Pinpoint the cell where the given text exists, returning its (x, y) midpoint coordinate. 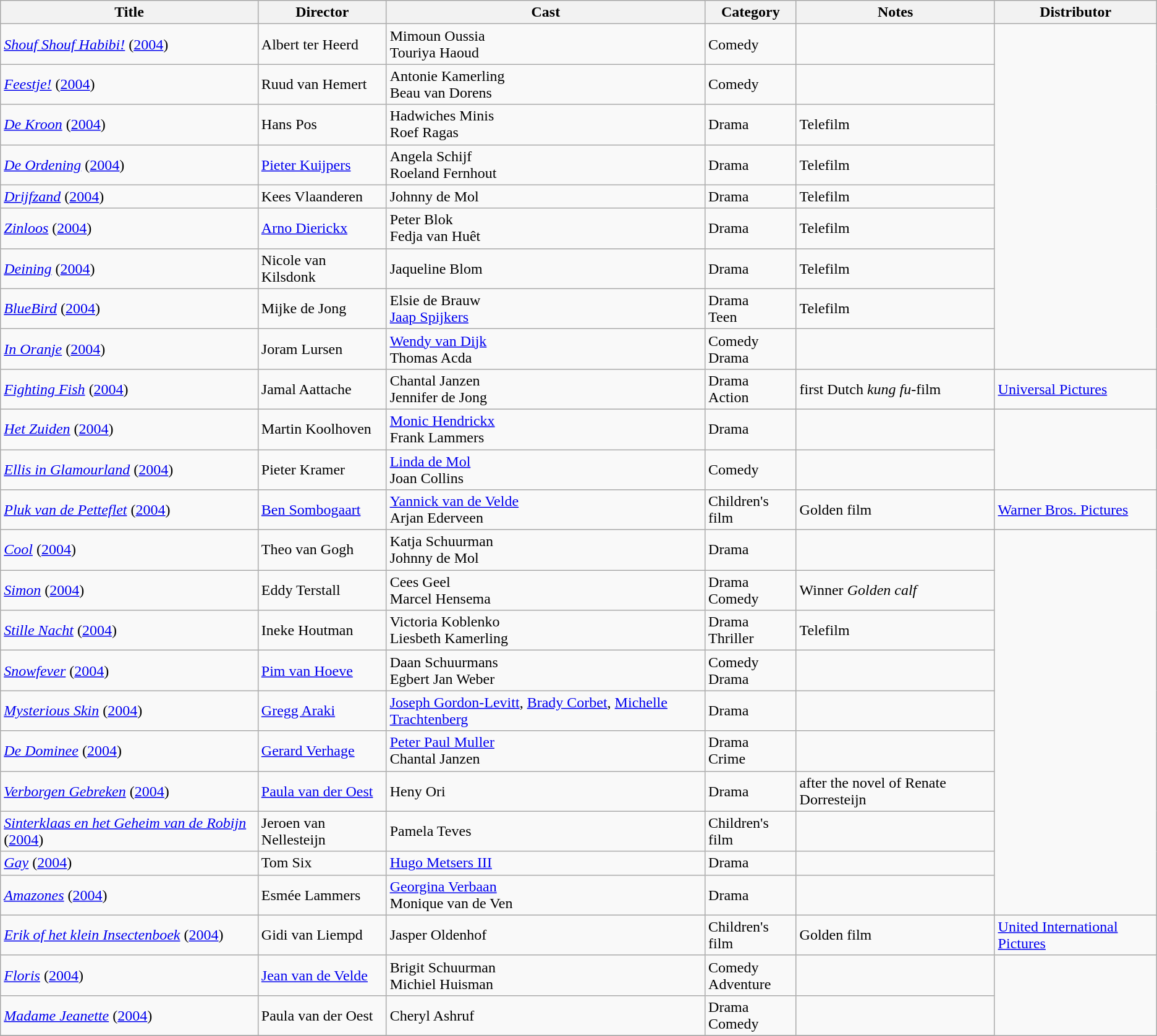
Peter Paul MullerChantal Janzen (545, 751)
DramaTeen (751, 309)
Daan SchuurmansEgbert Jan Weber (545, 671)
Gregg Araki (322, 710)
De Dominee (2004) (130, 751)
De Ordening (2004) (130, 164)
Jeroen van Nellesteijn (322, 832)
Notes (895, 12)
Gerard Verhage (322, 751)
Verborgen Gebreken (2004) (130, 791)
Shouf Shouf Habibi! (2004) (130, 44)
Amazones (2004) (130, 895)
Director (322, 12)
Cheryl Ashruf (545, 1016)
Georgina VerbaanMonique van de Ven (545, 895)
Theo van Gogh (322, 550)
Brigit SchuurmanMichiel Huisman (545, 975)
DramaThriller (751, 630)
Ruud van Hemert (322, 84)
Pim van Hoeve (322, 671)
Eddy Terstall (322, 591)
Mimoun OussiaTouriya Haoud (545, 44)
Mijke de Jong (322, 309)
Jasper Oldenhof (545, 935)
Linda de MolJoan Collins (545, 470)
Antonie KamerlingBeau van Dorens (545, 84)
Deining (2004) (130, 268)
Katja SchuurmanJohnny de Mol (545, 550)
Pieter Kuijpers (322, 164)
BlueBird (2004) (130, 309)
Pluk van de Petteflet (2004) (130, 510)
Joseph Gordon-Levitt, Brady Corbet, Michelle Trachtenberg (545, 710)
Jean van de Velde (322, 975)
Madame Jeanette (2004) (130, 1016)
DramaCrime (751, 751)
Universal Pictures (1075, 389)
Zinloos (2004) (130, 229)
Ben Sombogaart (322, 510)
Tom Six (322, 863)
Hadwiches MinisRoef Ragas (545, 125)
Heny Ori (545, 791)
Mysterious Skin (2004) (130, 710)
Martin Koolhoven (322, 429)
Warner Bros. Pictures (1075, 510)
Pamela Teves (545, 832)
In Oranje (2004) (130, 348)
Title (130, 12)
Gidi van Liempd (322, 935)
Monic HendrickxFrank Lammers (545, 429)
DramaAction (751, 389)
Esmée Lammers (322, 895)
Category (751, 12)
Gay (2004) (130, 863)
Feestje! (2004) (130, 84)
Stille Nacht (2004) (130, 630)
Yannick van de VeldeArjan Ederveen (545, 510)
Wendy van DijkThomas Acda (545, 348)
Erik of het klein Insectenboek (2004) (130, 935)
Ellis in Glamourland (2004) (130, 470)
Hugo Metsers III (545, 863)
Angela SchijfRoeland Fernhout (545, 164)
Joram Lursen (322, 348)
Victoria KoblenkoLiesbeth Kamerling (545, 630)
Jaqueline Blom (545, 268)
Cool (2004) (130, 550)
Nicole van Kilsdonk (322, 268)
Ineke Houtman (322, 630)
Chantal JanzenJennifer de Jong (545, 389)
De Kroon (2004) (130, 125)
Distributor (1075, 12)
first Dutch kung fu-film (895, 389)
Sinterklaas en het Geheim van de Robijn (2004) (130, 832)
Het Zuiden (2004) (130, 429)
after the novel of Renate Dorresteijn (895, 791)
Simon (2004) (130, 591)
Albert ter Heerd (322, 44)
Winner Golden calf (895, 591)
Cees GeelMarcel Hensema (545, 591)
Arno Dierickx (322, 229)
Elsie de BrauwJaap Spijkers (545, 309)
Johnny de Mol (545, 196)
Peter BlokFedja van Huêt (545, 229)
Drijfzand (2004) (130, 196)
Pieter Kramer (322, 470)
Hans Pos (322, 125)
Cast (545, 12)
Snowfever (2004) (130, 671)
ComedyAdventure (751, 975)
Jamal Aattache (322, 389)
Kees Vlaanderen (322, 196)
Fighting Fish (2004) (130, 389)
United International Pictures (1075, 935)
Floris (2004) (130, 975)
